Pinpoint the cell where the given text exists, returning its (X, Y) midpoint coordinate. 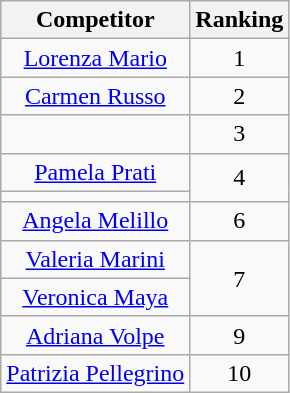
1 (240, 58)
10 (240, 373)
3 (240, 134)
2 (240, 96)
Patrizia Pellegrino (96, 373)
9 (240, 335)
Adriana Volpe (96, 335)
Veronica Maya (96, 297)
6 (240, 221)
Lorenza Mario (96, 58)
Pamela Prati (96, 172)
7 (240, 278)
Ranking (240, 20)
Angela Melillo (96, 221)
Carmen Russo (96, 96)
Competitor (96, 20)
Valeria Marini (96, 259)
4 (240, 178)
